Determine the (x, y) coordinate at the center of the cell enclosing the given text.  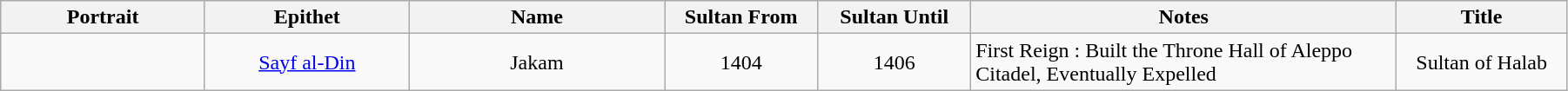
Sultan From (741, 17)
Name (536, 17)
1406 (895, 62)
First Reign : Built the Throne Hall of Aleppo Citadel, Eventually Expelled (1183, 62)
Jakam (536, 62)
Portrait (103, 17)
Epithet (306, 17)
1404 (741, 62)
Notes (1183, 17)
Sultan Until (895, 17)
Sultan of Halab (1482, 62)
Title (1482, 17)
Sayf al-Din (306, 62)
